Return the (X, Y) coordinate for the center point of the cell that contains the specified text.  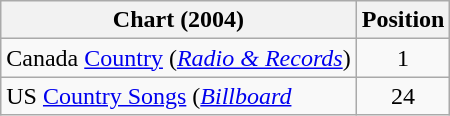
24 (403, 96)
Canada Country (Radio & Records) (178, 58)
Position (403, 20)
Chart (2004) (178, 20)
1 (403, 58)
US Country Songs (Billboard (178, 96)
